From the cell containing the given text, extract its center point as (X, Y) coordinate. 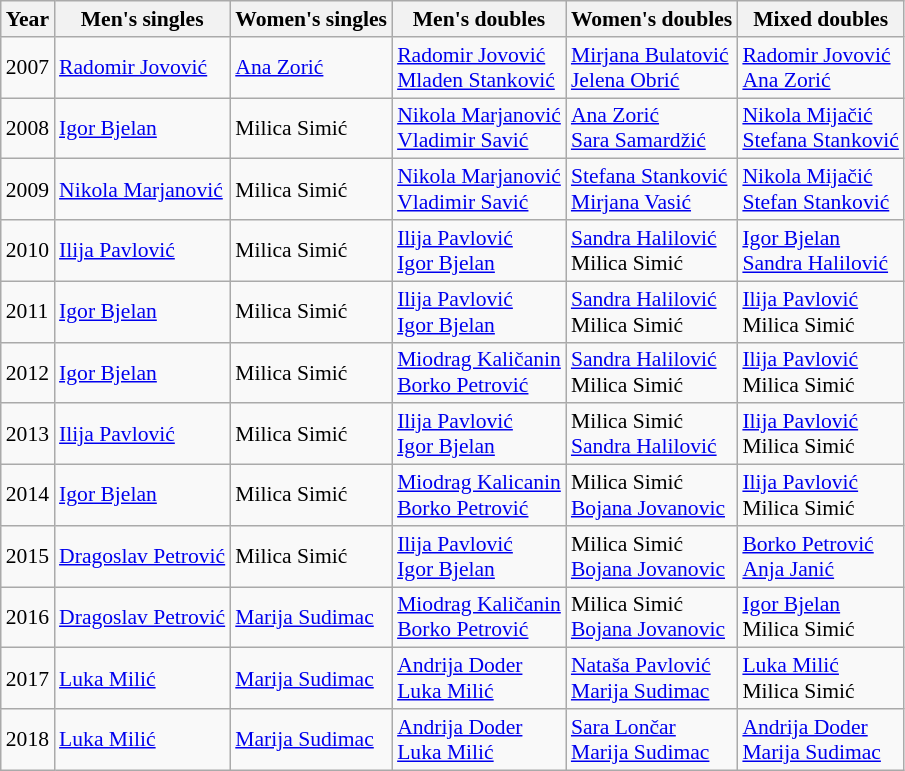
Ilija Pavlović Igor Bjelan (479, 434)
2011 (28, 312)
Borko PetrovićAnja Janić (820, 556)
2009 (28, 190)
Men's doubles (479, 19)
2013 (28, 434)
2008 (28, 128)
Radomir Jovović (142, 68)
2007 (28, 68)
2016 (28, 618)
Ilija Pavlović Milica Simić (820, 434)
Radomir JovovićMladen Stanković (479, 68)
Nikola MijačićStefana Stanković (820, 128)
2012 (28, 372)
Sara LončarMarija Sudimac (652, 740)
2017 (28, 678)
Mirjana BulatovićJelena Obrić (652, 68)
Miodrag KalicaninBorko Petrović (479, 496)
Women's singles (311, 19)
Nikola MijačićStefan Stanković (820, 190)
Ana Zorić (311, 68)
Milica Simić Sandra Halilović (652, 434)
2018 (28, 740)
Nataša PavlovićMarija Sudimac (652, 678)
Women's doubles (652, 19)
2010 (28, 250)
Mixed doubles (820, 19)
Men's singles (142, 19)
Radomir JovovićAna Zorić (820, 68)
Igor BjelanSandra Halilović (820, 250)
2015 (28, 556)
Year (28, 19)
Stefana StankovićMirjana Vasić (652, 190)
Luka MilićMilica Simić (820, 678)
Igor BjelanMilica Simić (820, 618)
Ana ZorićSara Samardžić (652, 128)
Nikola Marjanović (142, 190)
2014 (28, 496)
Andrija DoderMarija Sudimac (820, 740)
